Pinpoint the cell where the given text exists, returning its (X, Y) midpoint coordinate. 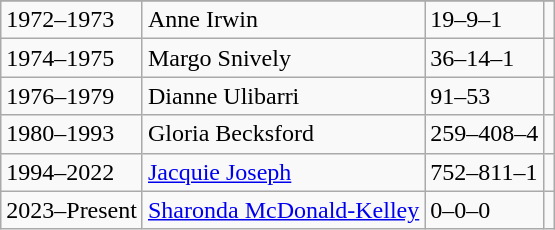
91–53 (484, 96)
Margo Snively (283, 58)
Jacquie Joseph (283, 172)
1974–1975 (72, 58)
1994–2022 (72, 172)
19–9–1 (484, 20)
1976–1979 (72, 96)
2023–Present (72, 210)
1980–1993 (72, 134)
Dianne Ulibarri (283, 96)
Sharonda McDonald-Kelley (283, 210)
Anne Irwin (283, 20)
0–0–0 (484, 210)
1972–1973 (72, 20)
36–14–1 (484, 58)
259–408–4 (484, 134)
Gloria Becksford (283, 134)
752–811–1 (484, 172)
